Search for the cell housing the specified text and yield its [X, Y] center coordinate. 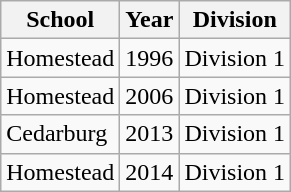
Division [235, 20]
2014 [150, 172]
2006 [150, 96]
School [60, 20]
Cedarburg [60, 134]
1996 [150, 58]
Year [150, 20]
2013 [150, 134]
